Find where the given text appears and provide that cell's center as (x, y) coordinate. 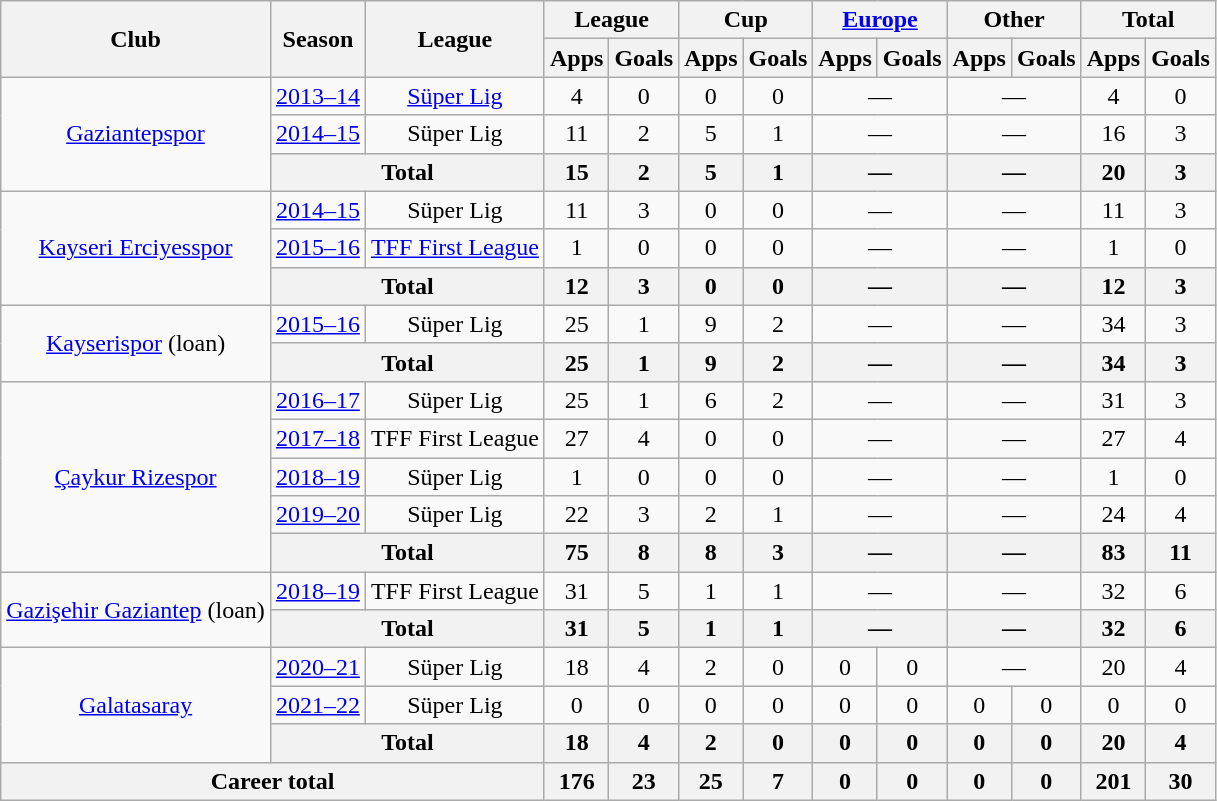
Club (136, 39)
30 (1181, 781)
75 (576, 553)
Gazişehir Gaziantep (loan) (136, 610)
Cup (746, 20)
22 (576, 515)
Career total (273, 781)
2020–21 (318, 667)
2021–22 (318, 705)
2013–14 (318, 96)
2017–18 (318, 438)
Çaykur Rizespor (136, 476)
Kayserispor (loan) (136, 343)
7 (778, 781)
176 (576, 781)
16 (1113, 134)
2016–17 (318, 400)
Europe (880, 20)
2019–20 (318, 515)
Season (318, 39)
24 (1113, 515)
201 (1113, 781)
Gaziantepspor (136, 134)
Galatasaray (136, 705)
15 (576, 172)
Kayseri Erciyesspor (136, 248)
83 (1113, 553)
23 (644, 781)
Other (1014, 20)
